Search for the cell housing the specified text and yield its [X, Y] center coordinate. 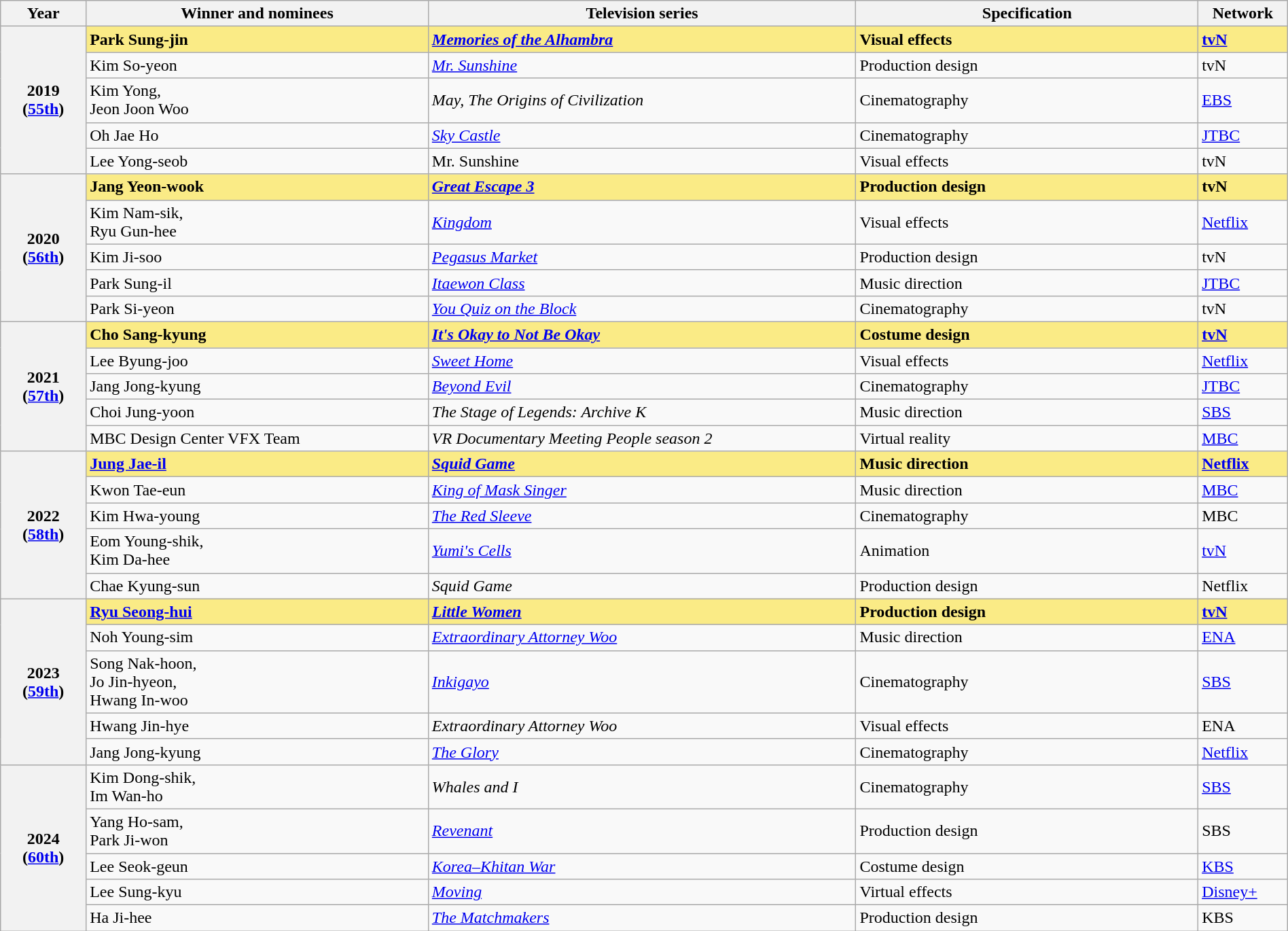
Kim Hwa-young [257, 516]
Lee Sung-kyu [257, 892]
Park Sung-il [257, 283]
May, The Origins of Civilization [642, 101]
2023(59th) [43, 682]
You Quiz on the Block [642, 309]
King of Mask Singer [642, 490]
Ha Ji-hee [257, 918]
Television series [642, 14]
The Stage of Legends: Archive K [642, 412]
Memories of the Alhambra [642, 39]
Jung Jae-il [257, 464]
2021(57th) [43, 386]
2019(55th) [43, 101]
Kim Dong-shik,Im Wan-ho [257, 787]
Kim Nam-sik,Ryu Gun-hee [257, 222]
Whales and I [642, 787]
Kim Ji-soo [257, 257]
Virtual reality [1027, 438]
Little Women [642, 612]
Pegasus Market [642, 257]
Disney+ [1243, 892]
2024(60th) [43, 847]
The Glory [642, 752]
Eom Young-shik,Kim Da-hee [257, 550]
Beyond Evil [642, 387]
Hwang Jin-hye [257, 726]
It's Okay to Not Be Okay [642, 334]
EBS [1243, 101]
Lee Yong-seob [257, 161]
Yumi's Cells [642, 550]
Revenant [642, 830]
Animation [1027, 550]
VR Documentary Meeting People season 2 [642, 438]
Yang Ho-sam,Park Ji-won [257, 830]
Kwon Tae-eun [257, 490]
Specification [1027, 14]
The Red Sleeve [642, 516]
Lee Seok-geun [257, 866]
Kingdom [642, 222]
Sky Castle [642, 135]
Year [43, 14]
Moving [642, 892]
Korea–Khitan War [642, 866]
Virtual effects [1027, 892]
Chae Kyung-sun [257, 586]
MBC Design Center VFX Team [257, 438]
Itaewon Class [642, 283]
Jang Yeon-wook [257, 187]
Song Nak-hoon,Jo Jin-hyeon,Hwang In-woo [257, 682]
Choi Jung-yoon [257, 412]
The Matchmakers [642, 918]
Lee Byung-joo [257, 361]
2022(58th) [43, 525]
Network [1243, 14]
2020(56th) [43, 247]
Cho Sang-kyung [257, 334]
Winner and nominees [257, 14]
Ryu Seong-hui [257, 612]
Kim Yong,Jeon Joon Woo [257, 101]
Oh Jae Ho [257, 135]
Great Escape 3 [642, 187]
Inkigayo [642, 682]
Park Sung-jin [257, 39]
Noh Young-sim [257, 637]
Kim So-yeon [257, 65]
Sweet Home [642, 361]
Park Si-yeon [257, 309]
